From the cell containing the given text, extract its center point as (X, Y) coordinate. 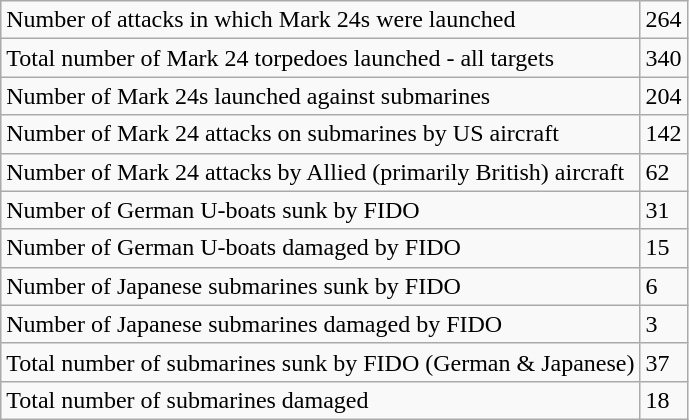
18 (664, 400)
Total number of Mark 24 torpedoes launched - all targets (320, 58)
Number of German U-boats damaged by FIDO (320, 248)
Number of Japanese submarines damaged by FIDO (320, 324)
Number of attacks in which Mark 24s were launched (320, 20)
Total number of submarines sunk by FIDO (German & Japanese) (320, 362)
62 (664, 172)
Number of Mark 24 attacks by Allied (primarily British) aircraft (320, 172)
Number of Mark 24 attacks on submarines by US aircraft (320, 134)
37 (664, 362)
204 (664, 96)
15 (664, 248)
Number of Mark 24s launched against submarines (320, 96)
31 (664, 210)
264 (664, 20)
340 (664, 58)
Number of Japanese submarines sunk by FIDO (320, 286)
3 (664, 324)
Number of German U-boats sunk by FIDO (320, 210)
6 (664, 286)
142 (664, 134)
Total number of submarines damaged (320, 400)
